Find where the given text appears and provide that cell's center as (X, Y) coordinate. 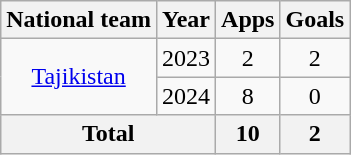
Goals (315, 20)
Year (186, 20)
2024 (186, 96)
Tajikistan (79, 77)
2023 (186, 58)
0 (315, 96)
Apps (248, 20)
Total (108, 134)
National team (79, 20)
8 (248, 96)
10 (248, 134)
